Capture the cell that displays the provided text and extract its (x, y) central coordinate. 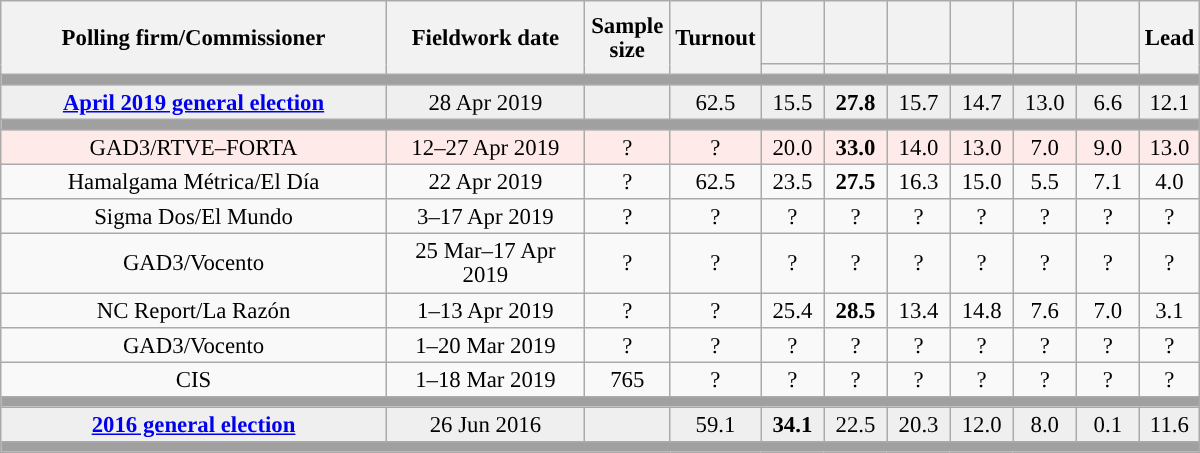
28.5 (856, 310)
27.5 (856, 182)
12.1 (1169, 102)
NC Report/La Razón (194, 310)
28 Apr 2019 (485, 102)
26 Jun 2016 (485, 424)
22 Apr 2019 (485, 182)
6.6 (1108, 102)
34.1 (792, 424)
14.8 (982, 310)
15.0 (982, 182)
Sample size (627, 38)
765 (627, 380)
Polling firm/Commissioner (194, 38)
Sigma Dos/El Mundo (194, 218)
4.0 (1169, 182)
25 Mar–17 Apr 2019 (485, 264)
7.1 (1108, 182)
23.5 (792, 182)
1–18 Mar 2019 (485, 380)
13.4 (918, 310)
April 2019 general election (194, 102)
GAD3/RTVE–FORTA (194, 148)
14.7 (982, 102)
Lead (1169, 38)
15.5 (792, 102)
25.4 (792, 310)
12.0 (982, 424)
59.1 (716, 424)
Hamalgama Métrica/El Día (194, 182)
5.5 (1044, 182)
15.7 (918, 102)
11.6 (1169, 424)
3.1 (1169, 310)
1–20 Mar 2019 (485, 344)
8.0 (1044, 424)
22.5 (856, 424)
14.0 (918, 148)
3–17 Apr 2019 (485, 218)
Turnout (716, 38)
33.0 (856, 148)
Fieldwork date (485, 38)
16.3 (918, 182)
0.1 (1108, 424)
7.6 (1044, 310)
9.0 (1108, 148)
2016 general election (194, 424)
27.8 (856, 102)
1–13 Apr 2019 (485, 310)
20.0 (792, 148)
CIS (194, 380)
12–27 Apr 2019 (485, 148)
20.3 (918, 424)
